Provide the (X, Y) coordinate of the cell's center where the given text is located.  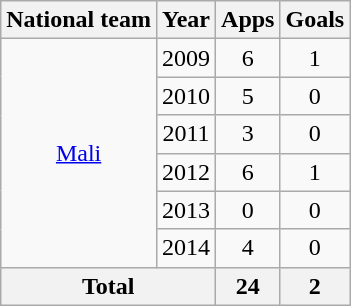
2012 (186, 172)
Apps (248, 20)
24 (248, 286)
5 (248, 96)
2009 (186, 58)
2010 (186, 96)
2 (315, 286)
2014 (186, 248)
Goals (315, 20)
4 (248, 248)
2011 (186, 134)
2013 (186, 210)
3 (248, 134)
Total (108, 286)
National team (79, 20)
Year (186, 20)
Mali (79, 153)
